Provide the [X, Y] coordinate of the cell's center where the given text is located.  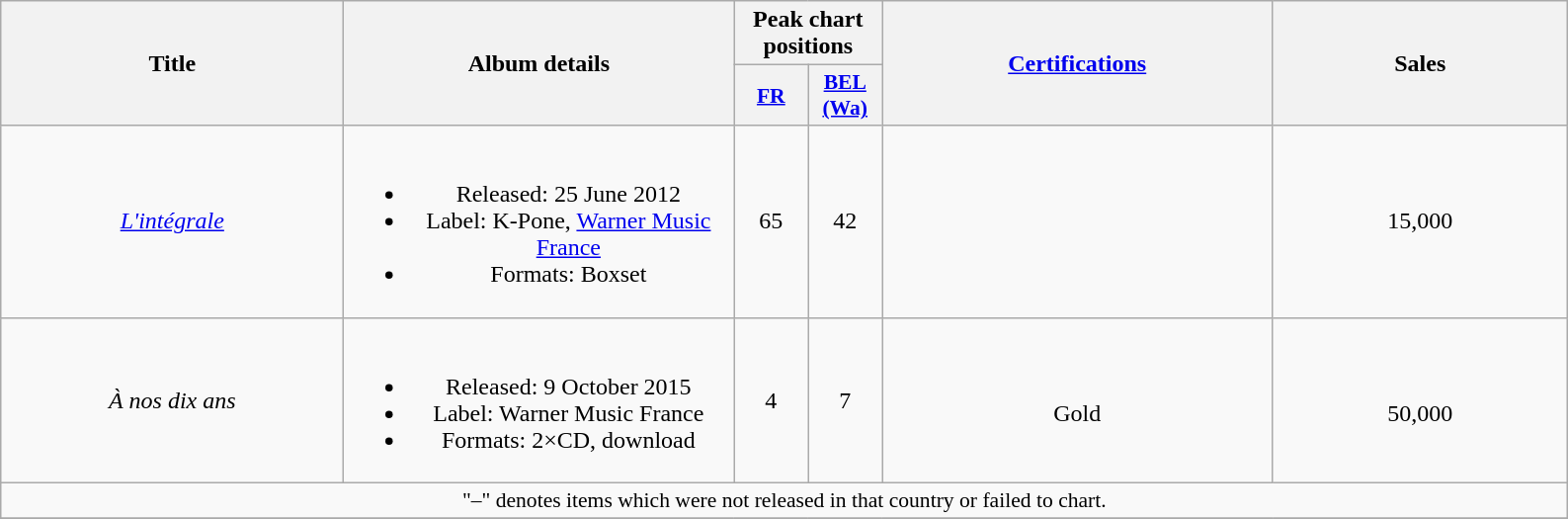
4 [771, 399]
À nos dix ans [172, 399]
Sales [1421, 63]
L'intégrale [172, 221]
Album details [539, 63]
42 [846, 221]
Released: 9 October 2015Label: Warner Music FranceFormats: 2×CD, download [539, 399]
15,000 [1421, 221]
Released: 25 June 2012Label: K-Pone, Warner Music FranceFormats: Boxset [539, 221]
7 [846, 399]
Gold [1077, 399]
"–" denotes items which were not released in that country or failed to chart. [784, 500]
Title [172, 63]
Certifications [1077, 63]
FR [771, 95]
65 [771, 221]
Peak chart positions [808, 34]
BEL(Wa) [846, 95]
50,000 [1421, 399]
